Scan for the cell matching the given text and deliver its (X, Y) coordinate at center. 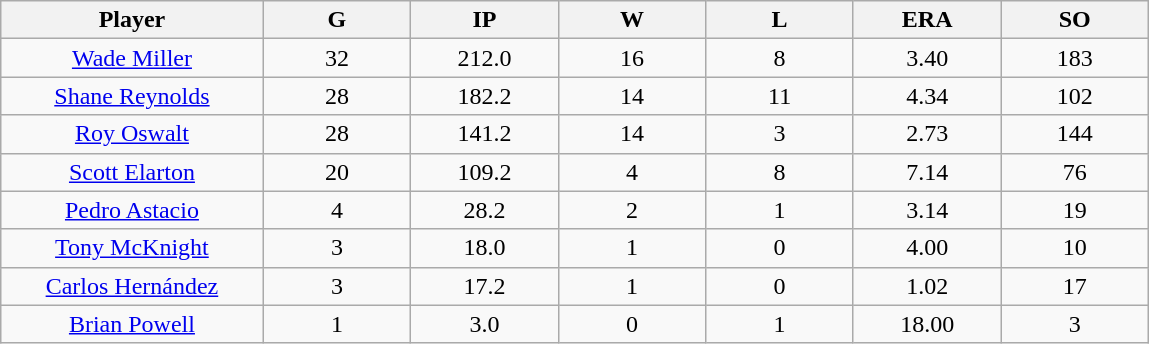
Player (132, 20)
32 (337, 58)
W (632, 20)
IP (485, 20)
212.0 (485, 58)
Brian Powell (132, 324)
4.34 (927, 96)
3.0 (485, 324)
144 (1075, 134)
Wade Miller (132, 58)
7.14 (927, 172)
17.2 (485, 286)
Pedro Astacio (132, 210)
Carlos Hernández (132, 286)
76 (1075, 172)
1.02 (927, 286)
183 (1075, 58)
18.0 (485, 248)
20 (337, 172)
102 (1075, 96)
Shane Reynolds (132, 96)
28.2 (485, 210)
141.2 (485, 134)
17 (1075, 286)
2.73 (927, 134)
L (780, 20)
Scott Elarton (132, 172)
18.00 (927, 324)
ERA (927, 20)
16 (632, 58)
Tony McKnight (132, 248)
3.14 (927, 210)
G (337, 20)
19 (1075, 210)
10 (1075, 248)
3.40 (927, 58)
11 (780, 96)
Roy Oswalt (132, 134)
SO (1075, 20)
2 (632, 210)
182.2 (485, 96)
109.2 (485, 172)
4.00 (927, 248)
